Return the [x, y] coordinate for the center point of the cell that contains the specified text.  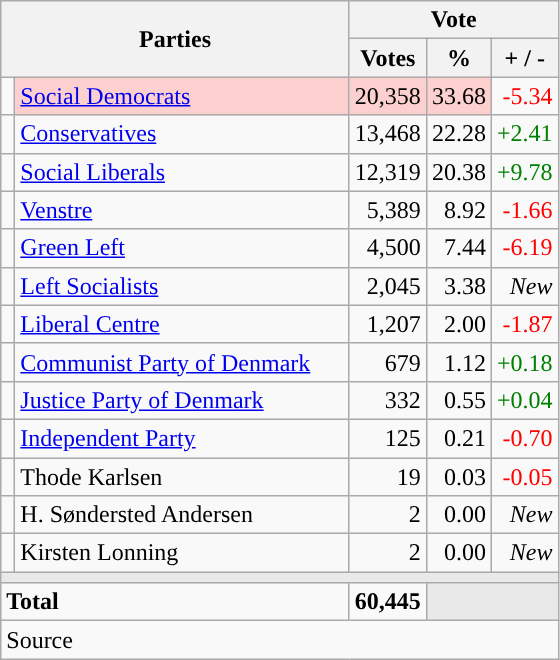
4,500 [388, 248]
Kirsten Lonning [182, 553]
13,468 [388, 134]
22.28 [458, 134]
-6.19 [524, 248]
33.68 [458, 96]
Social Liberals [182, 172]
+9.78 [524, 172]
+0.18 [524, 362]
1,207 [388, 324]
Vote [454, 20]
7.44 [458, 248]
Justice Party of Denmark [182, 400]
Left Socialists [182, 286]
2.00 [458, 324]
+0.04 [524, 400]
Independent Party [182, 438]
20,358 [388, 96]
0.03 [458, 477]
-1.87 [524, 324]
125 [388, 438]
Thode Karlsen [182, 477]
60,445 [388, 602]
+2.41 [524, 134]
1.12 [458, 362]
2,045 [388, 286]
8.92 [458, 210]
% [458, 58]
12,319 [388, 172]
Green Left [182, 248]
-1.66 [524, 210]
Source [280, 640]
-0.70 [524, 438]
Parties [176, 39]
H. Søndersted Andersen [182, 515]
-0.05 [524, 477]
3.38 [458, 286]
Liberal Centre [182, 324]
332 [388, 400]
Votes [388, 58]
Social Democrats [182, 96]
Venstre [182, 210]
Total [176, 602]
20.38 [458, 172]
0.21 [458, 438]
0.55 [458, 400]
Communist Party of Denmark [182, 362]
679 [388, 362]
5,389 [388, 210]
Conservatives [182, 134]
+ / - [524, 58]
-5.34 [524, 96]
19 [388, 477]
